For the text-containing cell, return its midpoint in [X, Y] coordinate format. 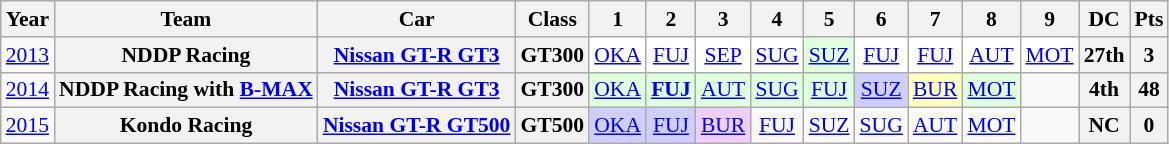
SEP [724, 55]
2014 [28, 90]
9 [1049, 19]
4th [1104, 90]
Kondo Racing [186, 126]
NDDP Racing with B-MAX [186, 90]
48 [1150, 90]
2 [671, 19]
7 [936, 19]
6 [882, 19]
NDDP Racing [186, 55]
Team [186, 19]
1 [618, 19]
8 [991, 19]
Year [28, 19]
NC [1104, 126]
5 [830, 19]
0 [1150, 126]
Pts [1150, 19]
Car [417, 19]
GT500 [552, 126]
DC [1104, 19]
Class [552, 19]
4 [776, 19]
Nissan GT-R GT500 [417, 126]
27th [1104, 55]
2015 [28, 126]
2013 [28, 55]
